Output the [x, y] coordinate of the center of the cell containing the given text.  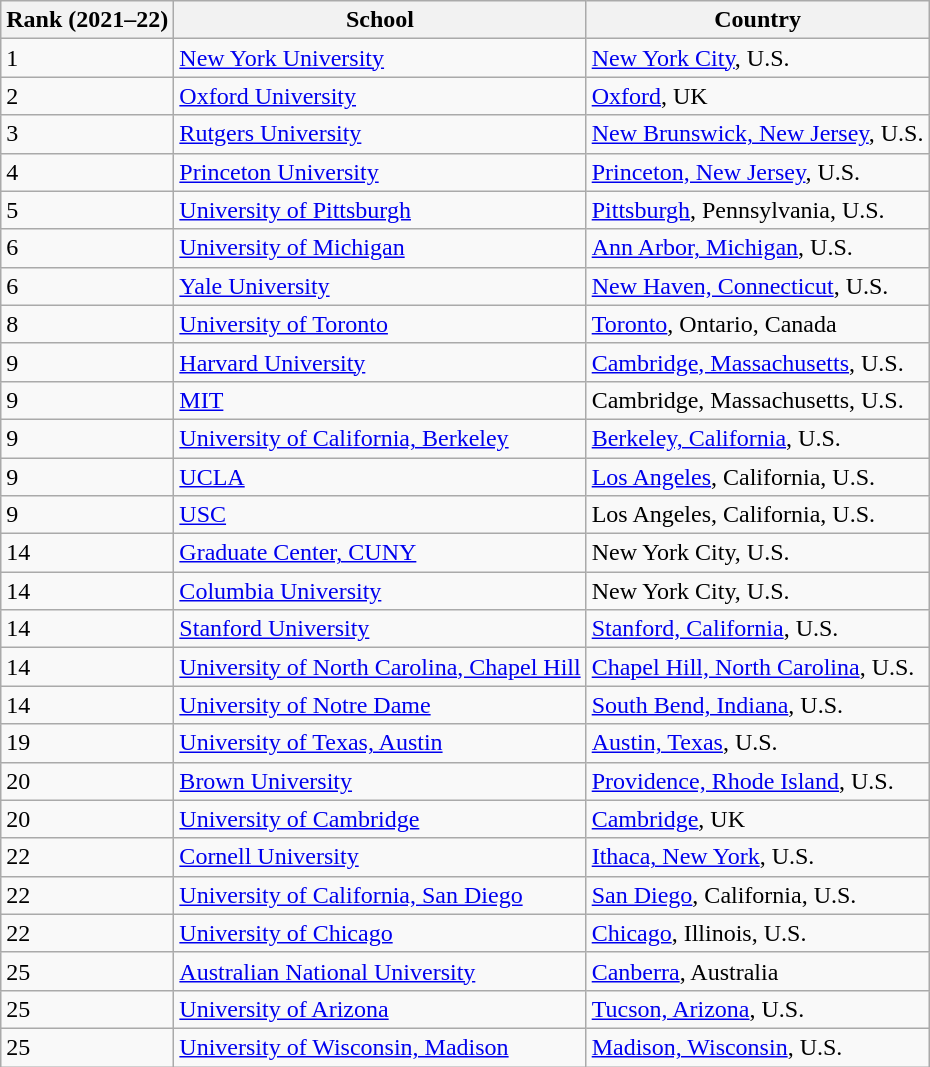
Chicago, Illinois, U.S. [758, 933]
University of Chicago [380, 933]
Cambridge, UK [758, 819]
University of Cambridge [380, 819]
Rutgers University [380, 134]
University of Toronto [380, 324]
Oxford University [380, 96]
Stanford University [380, 629]
Oxford, UK [758, 96]
Austin, Texas, U.S. [758, 743]
1 [88, 58]
UCLA [380, 477]
Princeton, New Jersey, U.S. [758, 172]
University of Wisconsin, Madison [380, 1047]
University of California, San Diego [380, 895]
Country [758, 20]
University of Pittsburgh [380, 210]
Columbia University [380, 591]
Madison, Wisconsin, U.S. [758, 1047]
8 [88, 324]
Australian National University [380, 971]
New Brunswick, New Jersey, U.S. [758, 134]
Chapel Hill, North Carolina, U.S. [758, 667]
University of North Carolina, Chapel Hill [380, 667]
New York University [380, 58]
Cornell University [380, 857]
Canberra, Australia [758, 971]
3 [88, 134]
New Haven, Connecticut, U.S. [758, 286]
Ithaca, New York, U.S. [758, 857]
Pittsburgh, Pennsylvania, U.S. [758, 210]
University of Texas, Austin [380, 743]
Ann Arbor, Michigan, U.S. [758, 248]
San Diego, California, U.S. [758, 895]
Stanford, California, U.S. [758, 629]
Brown University [380, 781]
Graduate Center, CUNY [380, 553]
Tucson, Arizona, U.S. [758, 1009]
South Bend, Indiana, U.S. [758, 705]
University of California, Berkeley [380, 438]
University of Michigan [380, 248]
School [380, 20]
2 [88, 96]
Berkeley, California, U.S. [758, 438]
4 [88, 172]
MIT [380, 400]
Yale University [380, 286]
University of Arizona [380, 1009]
5 [88, 210]
University of Notre Dame [380, 705]
USC [380, 515]
19 [88, 743]
Toronto, Ontario, Canada [758, 324]
Princeton University [380, 172]
Harvard University [380, 362]
Providence, Rhode Island, U.S. [758, 781]
Rank (2021–22) [88, 20]
